Detect which cell encompasses the target text, then output its [X, Y] center coordinate. 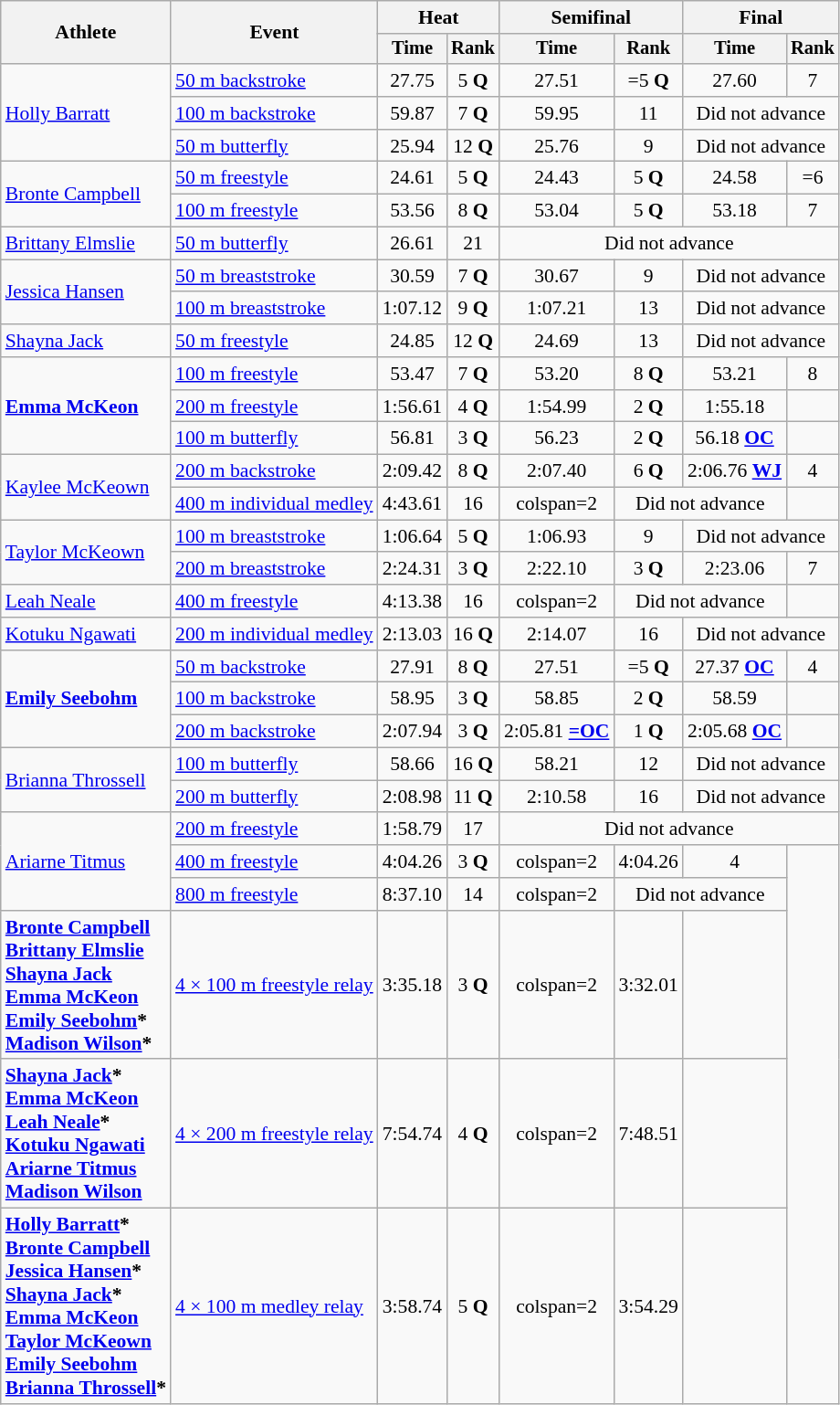
56.18 OC [734, 438]
4:13.38 [413, 601]
8:37.10 [413, 894]
26.61 [413, 244]
1:07.21 [557, 309]
53.47 [413, 374]
3:58.74 [413, 1306]
58.59 [734, 699]
12 [648, 765]
11 Q [473, 797]
1:56.61 [413, 407]
58.95 [413, 699]
200 m breaststroke [274, 569]
Kaylee McKeown [86, 488]
27.60 [734, 80]
11 [648, 113]
Holly Barratt [86, 113]
25.76 [557, 146]
27.37 OC [734, 667]
Brianna Throssell [86, 780]
Brittany Elmslie [86, 244]
2:06.76 WJ [734, 471]
2:08.98 [413, 797]
Leah Neale [86, 601]
Taylor McKeown [86, 552]
400 m individual medley [274, 504]
2:24.31 [413, 569]
8 [813, 374]
2:07.94 [413, 732]
2:14.07 [557, 634]
14 [473, 894]
1 Q [648, 732]
Final [761, 17]
58.66 [413, 765]
7:48.51 [648, 1135]
2:13.03 [413, 634]
Shayna Jack [86, 341]
53.18 [734, 211]
2:05.68 OC [734, 732]
Emma McKeon [86, 406]
4 × 100 m medley relay [274, 1306]
1:54.99 [557, 407]
Event [274, 33]
Emily Seebohm [86, 700]
1:06.93 [557, 536]
50 m breaststroke [274, 276]
27.91 [413, 667]
=6 [813, 178]
56.81 [413, 438]
Ariarne Titmus [86, 862]
2:22.10 [557, 569]
30.67 [557, 276]
53.21 [734, 374]
3:54.29 [648, 1306]
Athlete [86, 33]
800 m freestyle [274, 894]
59.95 [557, 113]
6 Q [648, 471]
Bronte CampbellBrittany ElmslieShayna JackEmma McKeonEmily Seebohm*Madison Wilson* [86, 985]
53.56 [413, 211]
30.59 [413, 276]
2:05.81 =OC [557, 732]
Shayna Jack*Emma McKeonLeah Neale*Kotuku NgawatiAriarne TitmusMadison Wilson [86, 1135]
4 × 100 m freestyle relay [274, 985]
1:55.18 [734, 407]
200 m individual medley [274, 634]
Semifinal [592, 17]
9 Q [473, 309]
24.69 [557, 341]
56.23 [557, 438]
24.58 [734, 178]
25.94 [413, 146]
24.43 [557, 178]
2:09.42 [413, 471]
2:23.06 [734, 569]
7:54.74 [413, 1135]
2:07.40 [557, 471]
3:32.01 [648, 985]
200 m butterfly [274, 797]
21 [473, 244]
1:06.64 [413, 536]
24.61 [413, 178]
27.75 [413, 80]
24.85 [413, 341]
58.21 [557, 765]
Kotuku Ngawati [86, 634]
Heat [438, 17]
2:10.58 [557, 797]
1:07.12 [413, 309]
59.87 [413, 113]
Jessica Hansen [86, 292]
53.04 [557, 211]
4:43.61 [413, 504]
Holly Barratt*Bronte CampbellJessica Hansen*Shayna Jack*Emma McKeonTaylor McKeownEmily SeebohmBrianna Throssell* [86, 1306]
17 [473, 829]
Bronte Campbell [86, 194]
53.20 [557, 374]
3:35.18 [413, 985]
58.85 [557, 699]
4 × 200 m freestyle relay [274, 1135]
1:58.79 [413, 829]
